From the cell containing the given text, extract its center point as (X, Y) coordinate. 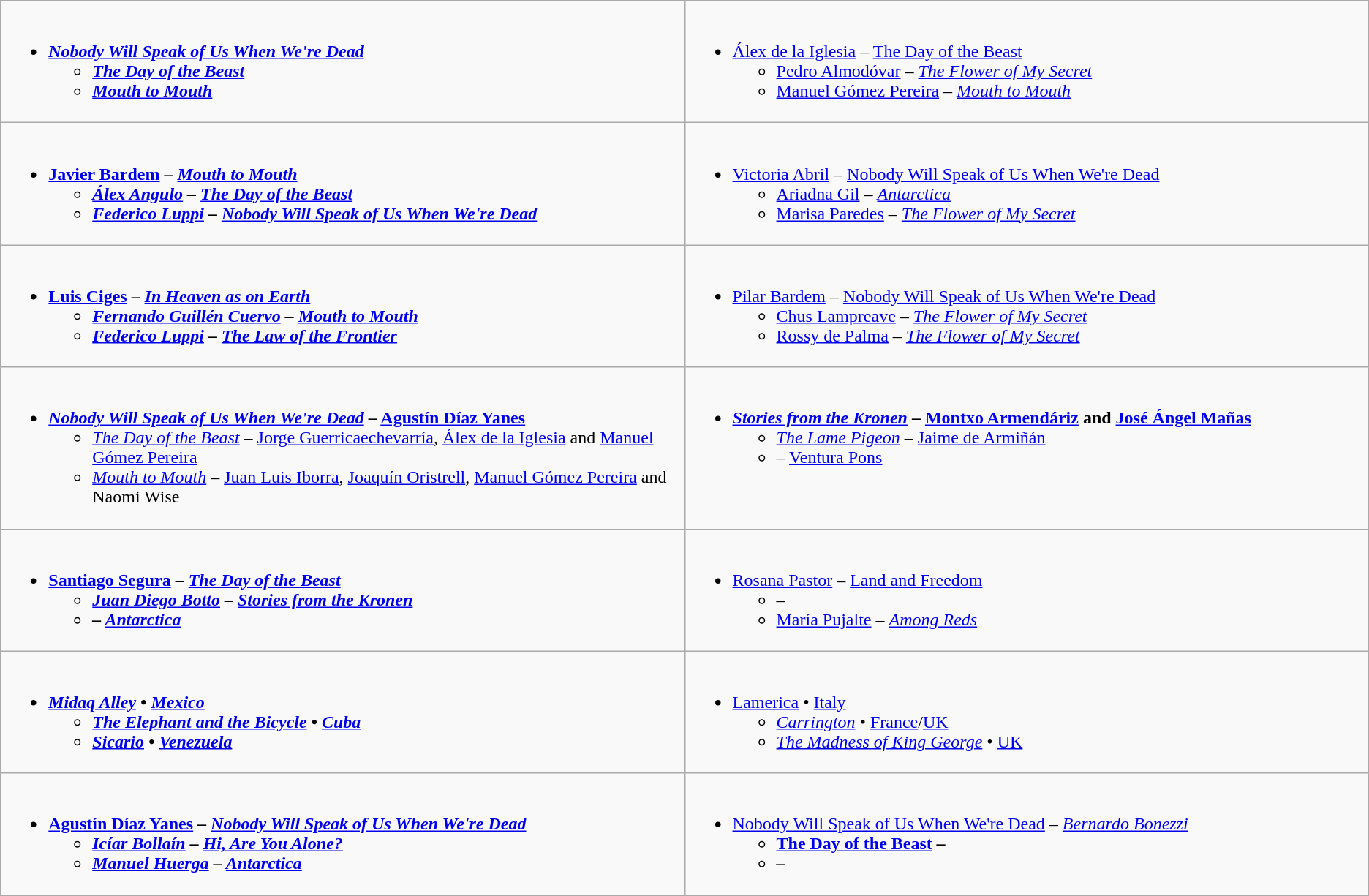
Stories from the Kronen – Montxo Armendáriz and José Ángel MañasThe Lame Pigeon – Jaime de Armiñán – Ventura Pons (1027, 448)
Álex de la Iglesia – The Day of the BeastPedro Almodóvar – The Flower of My SecretManuel Gómez Pereira – Mouth to Mouth (1027, 61)
Midaq Alley • MexicoThe Elephant and the Bicycle • CubaSicario • Venezuela (342, 712)
Luis Ciges – In Heaven as on EarthFernando Guillén Cuervo – Mouth to MouthFederico Luppi – The Law of the Frontier (342, 306)
Rosana Pastor – Land and Freedom – María Pujalte – Among Reds (1027, 590)
Nobody Will Speak of Us When We're DeadThe Day of the BeastMouth to Mouth (342, 61)
Nobody Will Speak of Us When We're Dead – Bernardo BonezziThe Day of the Beast – – (1027, 834)
Santiago Segura – The Day of the BeastJuan Diego Botto – Stories from the Kronen – Antarctica (342, 590)
Lamerica • ItalyCarrington • France/UKThe Madness of King George • UK (1027, 712)
Javier Bardem – Mouth to MouthÁlex Angulo – The Day of the BeastFederico Luppi – Nobody Will Speak of Us When We're Dead (342, 184)
Pilar Bardem – Nobody Will Speak of Us When We're DeadChus Lampreave – The Flower of My SecretRossy de Palma – The Flower of My Secret (1027, 306)
Agustín Díaz Yanes – Nobody Will Speak of Us When We're DeadIcíar Bollaín – Hi, Are You Alone?Manuel Huerga – Antarctica (342, 834)
Victoria Abril – Nobody Will Speak of Us When We're DeadAriadna Gil – AntarcticaMarisa Paredes – The Flower of My Secret (1027, 184)
